Extract the (x, y) coordinate from the center of the cell holding the provided text.  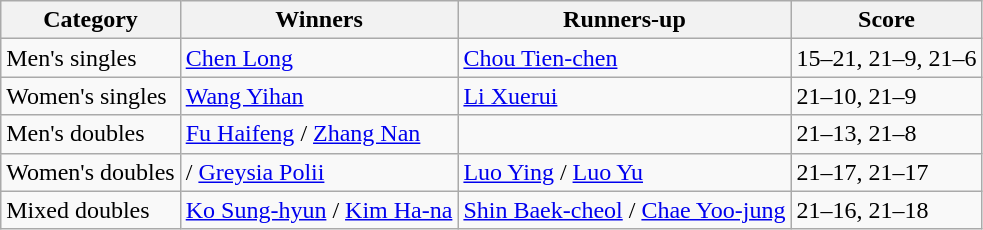
Runners-up (624, 20)
Category (90, 20)
Mixed doubles (90, 210)
Luo Ying / Luo Yu (624, 172)
15–21, 21–9, 21–6 (886, 58)
Wang Yihan (319, 96)
Women's doubles (90, 172)
Ko Sung-hyun / Kim Ha-na (319, 210)
/ Greysia Polii (319, 172)
Shin Baek-cheol / Chae Yoo-jung (624, 210)
21–10, 21–9 (886, 96)
21–13, 21–8 (886, 134)
Winners (319, 20)
21–16, 21–18 (886, 210)
Men's doubles (90, 134)
Fu Haifeng / Zhang Nan (319, 134)
Women's singles (90, 96)
Li Xuerui (624, 96)
Chen Long (319, 58)
21–17, 21–17 (886, 172)
Score (886, 20)
Chou Tien-chen (624, 58)
Men's singles (90, 58)
